Detect which cell encompasses the target text, then output its [x, y] center coordinate. 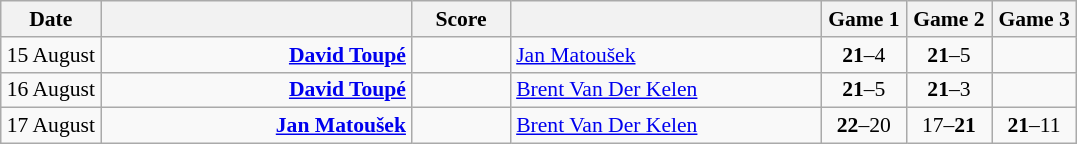
16 August [51, 90]
Date [51, 19]
21–4 [864, 55]
21–3 [948, 90]
Game 1 [864, 19]
Game 3 [1034, 19]
Game 2 [948, 19]
15 August [51, 55]
17–21 [948, 126]
17 August [51, 126]
22–20 [864, 126]
21–11 [1034, 126]
Score [461, 19]
